Locate the cell with the specified text and output its [X, Y] center coordinate. 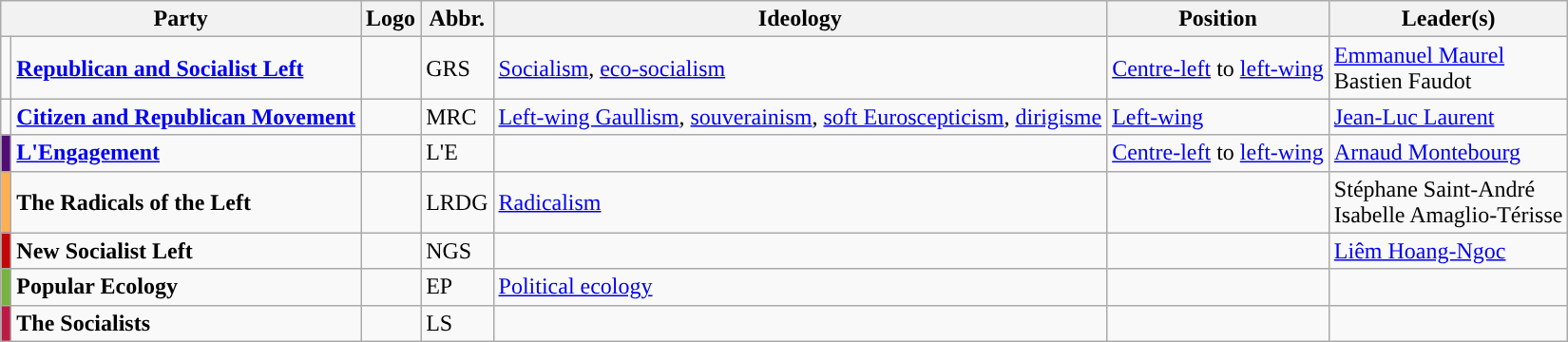
The Radicals of the Left [186, 201]
NGS [457, 251]
New Socialist Left [186, 251]
Position [1218, 19]
Political ecology [800, 287]
Stéphane Saint-AndréIsabelle Amaglio-Térisse [1448, 201]
LRDG [457, 201]
EP [457, 287]
Citizen and Republican Movement [186, 117]
Arnaud Montebourg [1448, 153]
Emmanuel MaurelBastien Faudot [1448, 68]
Party [181, 19]
The Socialists [186, 323]
Leader(s) [1448, 19]
Logo [392, 19]
Abbr. [457, 19]
L'Engagement [186, 153]
MRC [457, 117]
LS [457, 323]
Popular Ecology [186, 287]
Socialism, eco-socialism [800, 68]
Republican and Socialist Left [186, 68]
Radicalism [800, 201]
GRS [457, 68]
Ideology [800, 19]
Liêm Hoang-Ngoc [1448, 251]
Jean-Luc Laurent [1448, 117]
Left-wing [1218, 117]
Left-wing Gaullism, souverainism, soft Euroscepticism, dirigisme [800, 117]
L'E [457, 153]
